Identify which cell holds the provided text, then report its [X, Y] central coordinate. 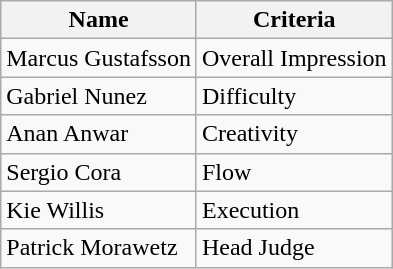
Kie Willis [99, 210]
Criteria [294, 20]
Head Judge [294, 248]
Patrick Morawetz [99, 248]
Marcus Gustafsson [99, 58]
Difficulty [294, 96]
Flow [294, 172]
Anan Anwar [99, 134]
Overall Impression [294, 58]
Creativity [294, 134]
Sergio Cora [99, 172]
Name [99, 20]
Execution [294, 210]
Gabriel Nunez [99, 96]
